Pinpoint the cell where the given text exists, returning its [X, Y] midpoint coordinate. 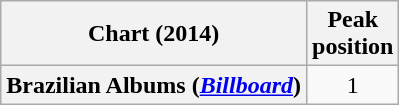
Peakposition [353, 34]
Chart (2014) [154, 34]
Brazilian Albums (Billboard) [154, 85]
1 [353, 85]
